Detect which cell encompasses the target text, then output its (X, Y) center coordinate. 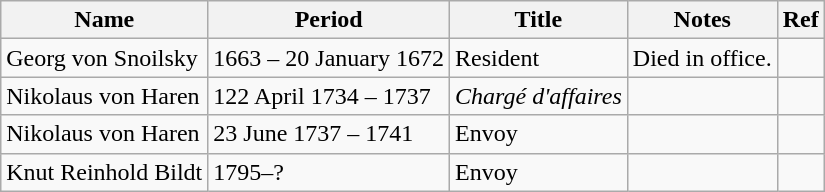
Title (539, 20)
1795–? (329, 172)
Chargé d'affaires (539, 96)
Name (104, 20)
23 June 1737 – 1741 (329, 134)
Died in office. (702, 58)
Notes (702, 20)
Period (329, 20)
122 April 1734 – 1737 (329, 96)
Ref (800, 20)
Knut Reinhold Bildt (104, 172)
Resident (539, 58)
Georg von Snoilsky (104, 58)
1663 – 20 January 1672 (329, 58)
